Capture the cell that displays the provided text and extract its [x, y] central coordinate. 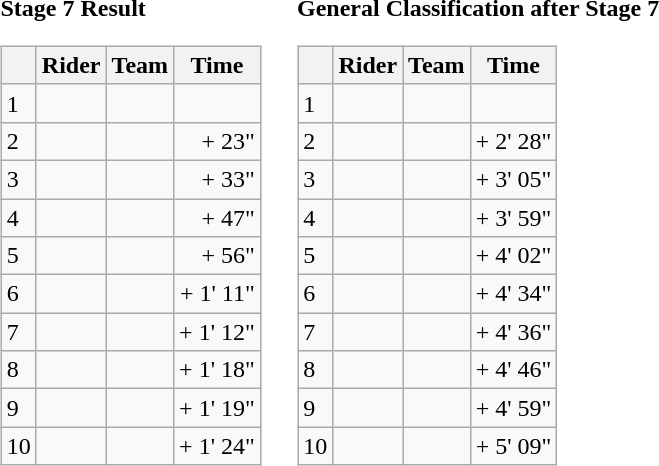
+ 47" [218, 217]
+ 3' 59" [514, 217]
+ 3' 05" [514, 179]
+ 1' 12" [218, 332]
+ 23" [218, 141]
+ 4' 59" [514, 408]
+ 4' 02" [514, 256]
+ 1' 19" [218, 408]
+ 1' 24" [218, 446]
+ 1' 11" [218, 294]
+ 5' 09" [514, 446]
+ 4' 34" [514, 294]
+ 4' 46" [514, 370]
+ 1' 18" [218, 370]
+ 33" [218, 179]
+ 56" [218, 256]
+ 4' 36" [514, 332]
+ 2' 28" [514, 141]
